Find where the given text appears and provide that cell's center as (X, Y) coordinate. 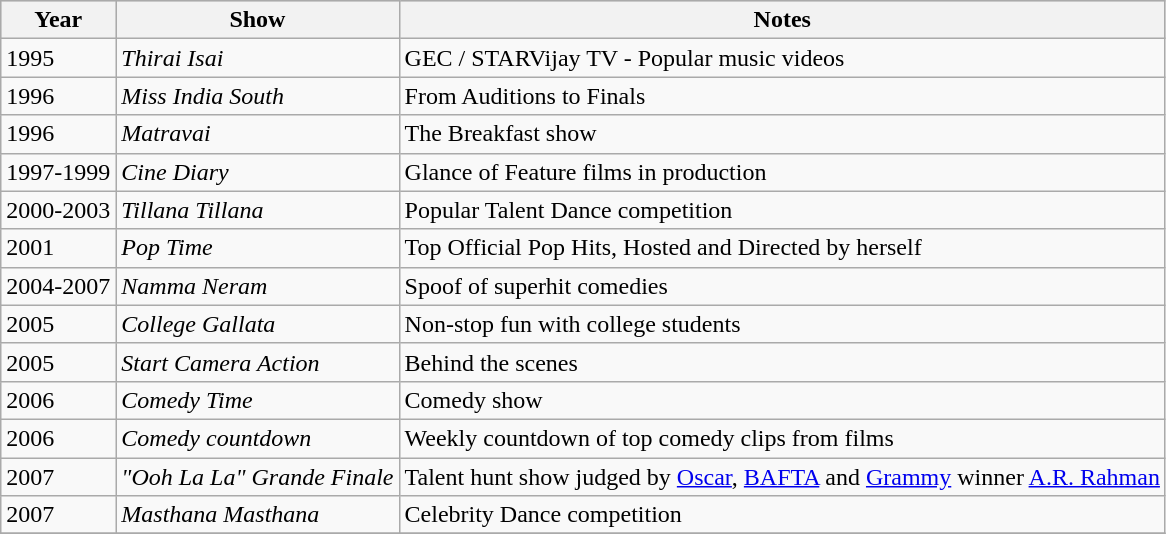
Popular Talent Dance competition (782, 210)
Comedy countdown (258, 438)
1997-1999 (58, 172)
Start Camera Action (258, 362)
1995 (58, 58)
Weekly countdown of top comedy clips from films (782, 438)
Celebrity Dance competition (782, 515)
2000-2003 (58, 210)
2004-2007 (58, 286)
Thirai Isai (258, 58)
Matravai (258, 134)
Non-stop fun with college students (782, 324)
Spoof of superhit comedies (782, 286)
2001 (58, 248)
Comedy Time (258, 400)
Show (258, 20)
GEC / STARVijay TV - Popular music videos (782, 58)
Pop Time (258, 248)
Comedy show (782, 400)
"Ooh La La" Grande Finale (258, 477)
College Gallata (258, 324)
From Auditions to Finals (782, 96)
Tillana Tillana (258, 210)
Talent hunt show judged by Oscar, BAFTA and Grammy winner A.R. Rahman (782, 477)
Namma Neram (258, 286)
Miss India South (258, 96)
Year (58, 20)
Cine Diary (258, 172)
Behind the scenes (782, 362)
The Breakfast show (782, 134)
Top Official Pop Hits, Hosted and Directed by herself (782, 248)
Masthana Masthana (258, 515)
Notes (782, 20)
Glance of Feature films in production (782, 172)
